Find where the given text appears and provide that cell's center as [X, Y] coordinate. 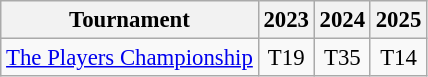
T35 [342, 58]
T19 [286, 58]
2024 [342, 20]
Tournament [130, 20]
The Players Championship [130, 58]
2025 [398, 20]
2023 [286, 20]
T14 [398, 58]
